Locate the cell with the specified text and output its [X, Y] center coordinate. 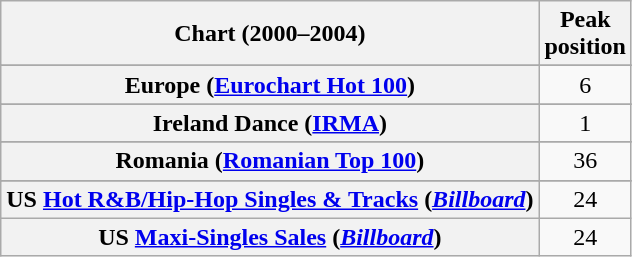
Ireland Dance (IRMA) [270, 123]
36 [585, 161]
US Hot R&B/Hip-Hop Singles & Tracks (Billboard) [270, 199]
Peakposition [585, 34]
6 [585, 85]
Europe (Eurochart Hot 100) [270, 85]
Chart (2000–2004) [270, 34]
Romania (Romanian Top 100) [270, 161]
1 [585, 123]
US Maxi-Singles Sales (Billboard) [270, 237]
